Pinpoint the cell where the given text exists, returning its [x, y] midpoint coordinate. 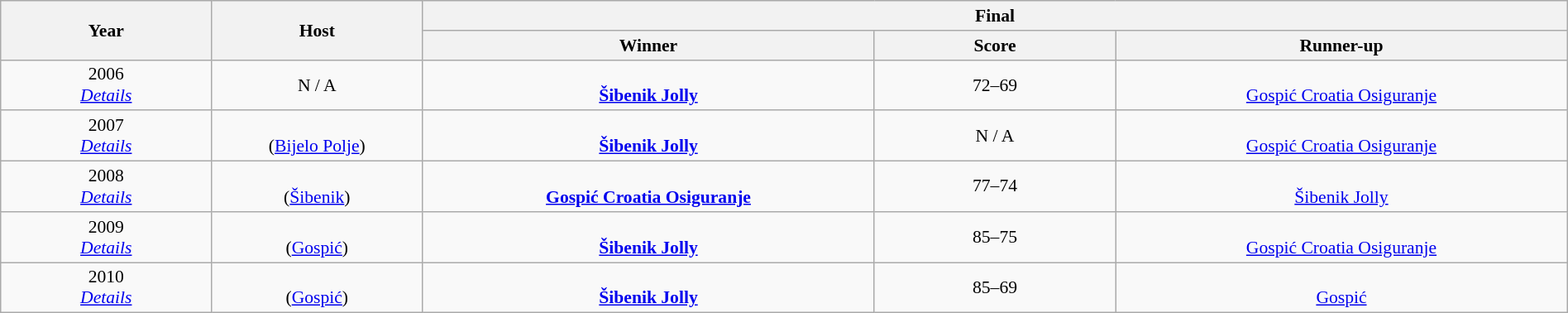
Year [106, 30]
85–75 [994, 237]
Gospić [1341, 288]
(Bijelo Polje) [318, 136]
77–74 [994, 187]
(Šibenik) [318, 187]
2009Details [106, 237]
2008Details [106, 187]
Winner [648, 46]
Host [318, 30]
2006Details [106, 84]
72–69 [994, 84]
85–69 [994, 288]
2007Details [106, 136]
Runner-up [1341, 46]
2010 Details [106, 288]
Score [994, 46]
Final [995, 16]
